Identify which cell holds the provided text, then report its [X, Y] central coordinate. 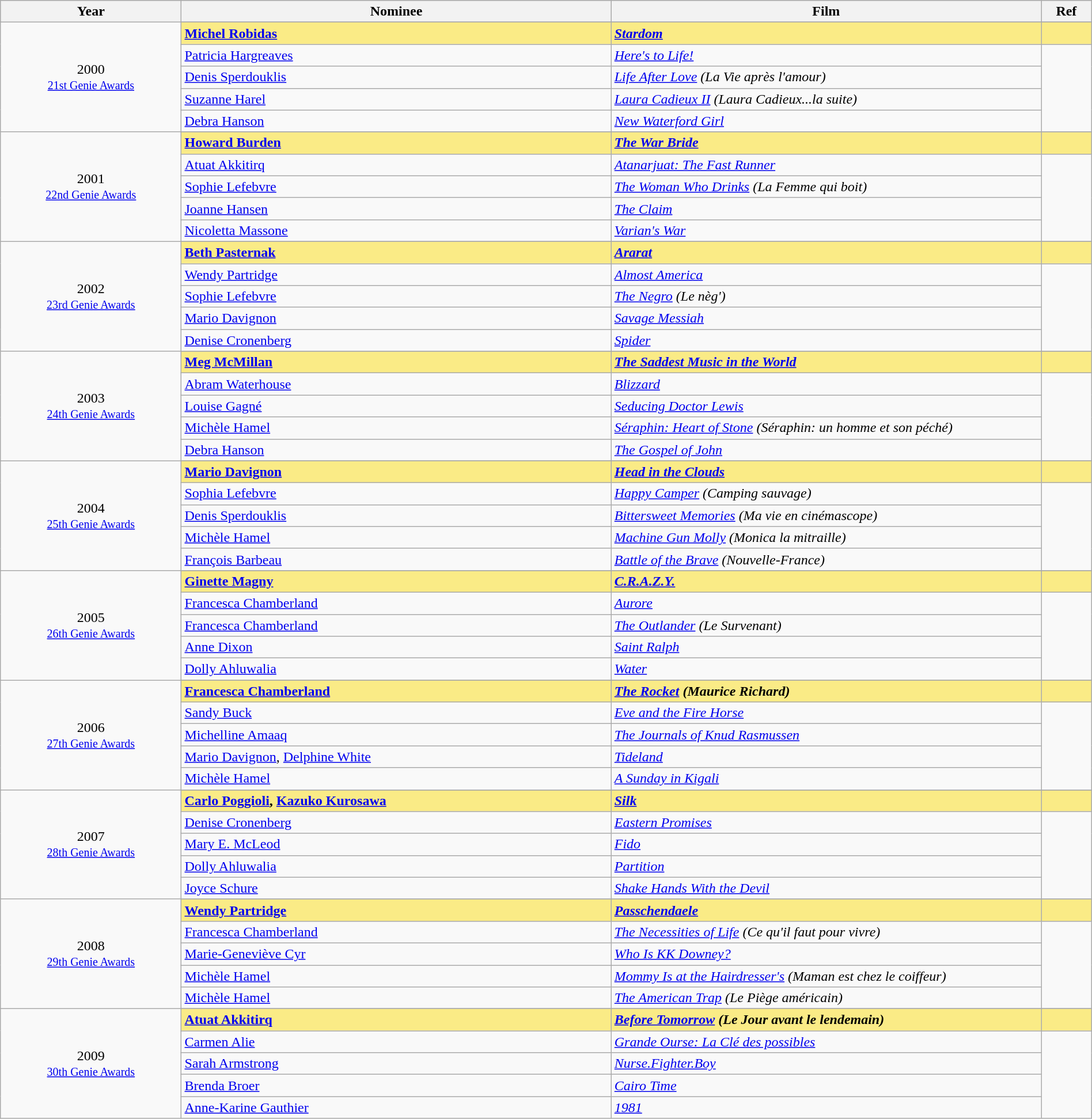
Battle of the Brave (Nouvelle-France) [826, 559]
Joanne Hansen [396, 208]
2009 30th Genie Awards [91, 1064]
Patricia Hargreaves [396, 55]
Meg McMillan [396, 362]
Howard Burden [396, 143]
Who Is KK Downey? [826, 954]
The Negro (Le nèg') [826, 297]
Ref [1067, 12]
Abram Waterhouse [396, 384]
Anne-Karine Gauthier [396, 1107]
Michelline Amaaq [396, 735]
Ararat [826, 252]
The Saddest Music in the World [826, 362]
Film [826, 12]
The Rocket (Maurice Richard) [826, 691]
Cairo Time [826, 1086]
Fido [826, 844]
Brenda Broer [396, 1086]
Almost America [826, 275]
Seducing Doctor Lewis [826, 406]
Happy Camper (Camping sauvage) [826, 494]
Saint Ralph [826, 647]
2008 29th Genie Awards [91, 954]
Sophia Lefebvre [396, 494]
Passchendaele [826, 910]
2004 25th Genie Awards [91, 515]
Life After Love (La Vie après l'amour) [826, 77]
Sarah Armstrong [396, 1064]
Machine Gun Molly (Monica la mitraille) [826, 537]
Louise Gagné [396, 406]
Beth Pasternak [396, 252]
Head in the Clouds [826, 472]
1981 [826, 1107]
Atanarjuat: The Fast Runner [826, 165]
Tideland [826, 757]
Mommy Is at the Hairdresser's (Maman est chez le coiffeur) [826, 976]
Carmen Alie [396, 1042]
The American Trap (Le Piège américain) [826, 998]
The Outlander (Le Survenant) [826, 625]
The Woman Who Drinks (La Femme qui boit) [826, 187]
New Waterford Girl [826, 121]
Bittersweet Memories (Ma vie en cinémascope) [826, 515]
François Barbeau [396, 559]
2003 24th Genie Awards [91, 406]
A Sunday in Kigali [826, 779]
Séraphin: Heart of Stone (Séraphin: un homme et son péché) [826, 428]
The Claim [826, 208]
Nicoletta Massone [396, 230]
Michel Robidas [396, 33]
Carlo Poggioli, Kazuko Kurosawa [396, 801]
2002 23rd Genie Awards [91, 296]
Laura Cadieux II (Laura Cadieux...la suite) [826, 99]
Nurse.Fighter.Boy [826, 1064]
Eve and the Fire Horse [826, 713]
The Gospel of John [826, 450]
Water [826, 669]
Nominee [396, 12]
2001 22nd Genie Awards [91, 187]
Mary E. McLeod [396, 844]
Grande Ourse: La Clé des possibles [826, 1042]
Varian's War [826, 230]
Year [91, 12]
2005 26th Genie Awards [91, 625]
Spider [826, 340]
C.R.A.Z.Y. [826, 581]
2006 27th Genie Awards [91, 735]
Anne Dixon [396, 647]
Aurore [826, 603]
Ginette Magny [396, 581]
2000 21st Genie Awards [91, 77]
Joyce Schure [396, 888]
Mario Davignon, Delphine White [396, 757]
Before Tomorrow (Le Jour avant le lendemain) [826, 1020]
Silk [826, 801]
2007 28th Genie Awards [91, 844]
Marie-Geneviève Cyr [396, 954]
Shake Hands With the Devil [826, 888]
Here's to Life! [826, 55]
The War Bride [826, 143]
The Journals of Knud Rasmussen [826, 735]
Partition [826, 866]
The Necessities of Life (Ce qu'il faut pour vivre) [826, 932]
Suzanne Harel [396, 99]
Eastern Promises [826, 822]
Stardom [826, 33]
Sandy Buck [396, 713]
Savage Messiah [826, 318]
Blizzard [826, 384]
